Identify which cell holds the provided text, then report its [X, Y] central coordinate. 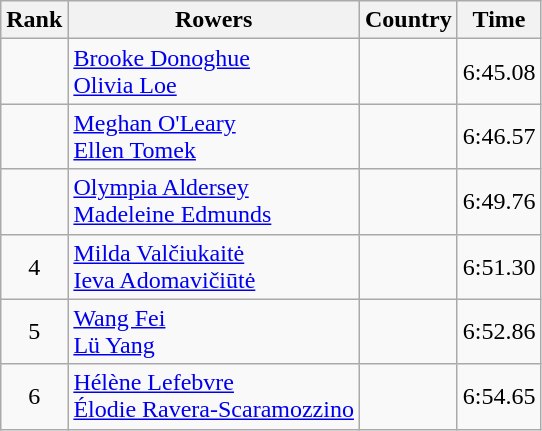
Olympia AlderseyMadeleine Edmunds [214, 202]
Time [499, 20]
Brooke DonoghueOlivia Loe [214, 72]
6:54.65 [499, 396]
6:51.30 [499, 266]
Wang FeiLü Yang [214, 332]
5 [34, 332]
Meghan O'LearyEllen Tomek [214, 136]
Country [408, 20]
Rowers [214, 20]
6 [34, 396]
Hélène LefebvreÉlodie Ravera-Scaramozzino [214, 396]
6:49.76 [499, 202]
6:52.86 [499, 332]
4 [34, 266]
Rank [34, 20]
6:45.08 [499, 72]
Milda ValčiukaitėIeva Adomavičiūtė [214, 266]
6:46.57 [499, 136]
